Return the (X, Y) coordinate for the center point of the cell that contains the specified text.  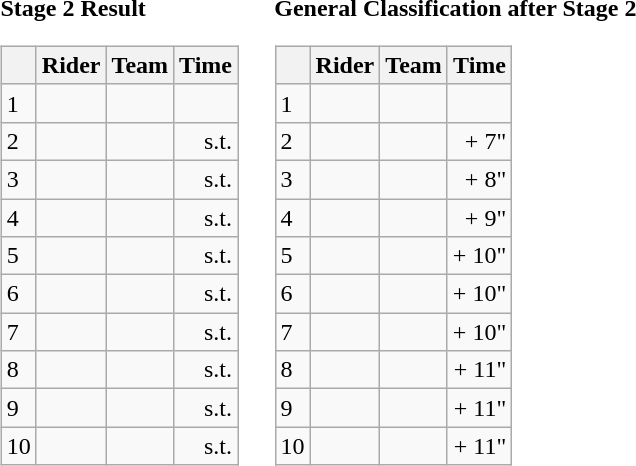
+ 9" (479, 217)
+ 8" (479, 179)
+ 7" (479, 141)
